Return [x, y] of the center of cell containing provided text 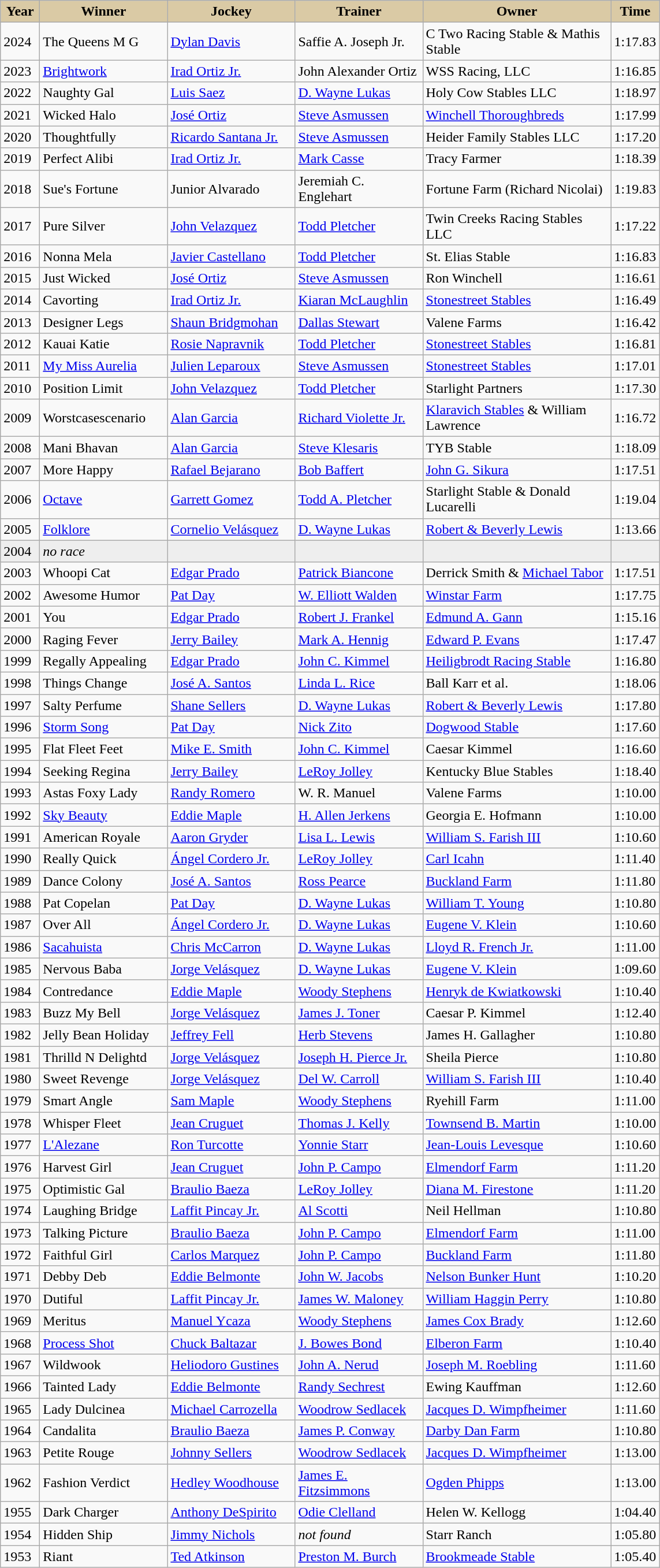
1:17.75 [635, 595]
Fortune Farm (Richard Nicolai) [517, 188]
2011 [20, 366]
Richard Violette Jr. [359, 418]
2013 [20, 322]
Starlight Partners [517, 388]
Dogwood Stable [517, 727]
1996 [20, 727]
WSS Racing, LLC [517, 71]
Ron Winchell [517, 278]
Brightwork [104, 71]
J. Bowes Bond [359, 1343]
Heider Family Stables LLC [517, 137]
2017 [20, 226]
Regally Appealing [104, 661]
1995 [20, 749]
2021 [20, 115]
Really Quick [104, 859]
Sweet Revenge [104, 1079]
1993 [20, 793]
1:17.22 [635, 226]
Jeffrey Fell [231, 1035]
1979 [20, 1101]
Whisper Fleet [104, 1123]
Yonnie Starr [359, 1145]
1953 [20, 1556]
1:12.40 [635, 1013]
1:13.66 [635, 529]
William T. Young [517, 903]
1964 [20, 1431]
Just Wicked [104, 278]
2005 [20, 529]
Michael Carrozella [231, 1409]
Flat Fleet Feet [104, 749]
American Royale [104, 837]
Trainer [359, 12]
Randy Sechrest [359, 1387]
Smart Angle [104, 1101]
1998 [20, 683]
Wildwook [104, 1365]
Jeremiah C. Englehart [359, 188]
Klaravich Stables & William Lawrence [517, 418]
St. Elias Stable [517, 256]
Contredance [104, 991]
Pat Copelan [104, 903]
1980 [20, 1079]
Lloyd R. French Jr. [517, 947]
1:18.40 [635, 771]
Buzz My Bell [104, 1013]
Ewing Kauffman [517, 1387]
2006 [20, 499]
1976 [20, 1167]
Chuck Baltazar [231, 1343]
1:16.85 [635, 71]
Tainted Lady [104, 1387]
More Happy [104, 470]
Petite Rouge [104, 1453]
Cornelio Velásquez [231, 529]
1988 [20, 903]
2008 [20, 448]
2012 [20, 344]
1999 [20, 661]
Nick Zito [359, 727]
Mike E. Smith [231, 749]
John A. Nerud [359, 1365]
Tracy Farmer [517, 159]
Brookmeade Stable [517, 1556]
Position Limit [104, 388]
Sue's Fortune [104, 188]
Thoughtfully [104, 137]
H. Allen Jerkens [359, 815]
Folklore [104, 529]
W. R. Manuel [359, 793]
The Queens M G [104, 42]
1986 [20, 947]
Jockey [231, 12]
Derrick Smith & Michael Tabor [517, 573]
You [104, 617]
Twin Creeks Racing Stables LLC [517, 226]
1:17.30 [635, 388]
Joseph M. Roebling [517, 1365]
Nonna Mela [104, 256]
1:11.40 [635, 859]
1:18.09 [635, 448]
Caesar Kimmel [517, 749]
Joseph H. Pierce Jr. [359, 1057]
Helen W. Kellogg [517, 1513]
Whoopi Cat [104, 573]
2015 [20, 278]
Ted Atkinson [231, 1556]
Patrick Biancone [359, 573]
Odie Clelland [359, 1513]
1:19.04 [635, 499]
no race [104, 551]
1:05.40 [635, 1556]
Edmund A. Gann [517, 617]
1962 [20, 1482]
Preston M. Burch [359, 1556]
2023 [20, 71]
Time [635, 12]
2014 [20, 300]
Anthony DeSpirito [231, 1513]
Jean-Louis Levesque [517, 1145]
Edward P. Evans [517, 639]
Meritus [104, 1321]
Ron Turcotte [231, 1145]
Dance Colony [104, 881]
1971 [20, 1277]
Linda L. Rice [359, 683]
Salty Perfume [104, 705]
1:10.20 [635, 1277]
Jelly Bean Holiday [104, 1035]
Talking Picture [104, 1233]
Naughty Gal [104, 93]
Heliodoro Gustines [231, 1365]
John W. Jacobs [359, 1277]
John G. Sikura [517, 470]
Wicked Halo [104, 115]
Georgia E. Hofmann [517, 815]
Hidden Ship [104, 1534]
1984 [20, 991]
1972 [20, 1255]
Caesar P. Kimmel [517, 1013]
1:17.83 [635, 42]
Randy Romero [231, 793]
1:16.49 [635, 300]
James W. Maloney [359, 1299]
1991 [20, 837]
2009 [20, 418]
Laughing Bridge [104, 1211]
Winstar Farm [517, 595]
James J. Toner [359, 1013]
1983 [20, 1013]
Debby Deb [104, 1277]
1992 [20, 815]
Luis Saez [231, 93]
1:16.42 [635, 322]
Riant [104, 1556]
1:17.99 [635, 115]
Cavorting [104, 300]
Neil Hellman [517, 1211]
1:18.39 [635, 159]
1981 [20, 1057]
Mani Bhavan [104, 448]
1:17.60 [635, 727]
Dutiful [104, 1299]
Herb Stevens [359, 1035]
Rafael Bejarano [231, 470]
Carl Icahn [517, 859]
Garrett Gomez [231, 499]
Raging Fever [104, 639]
1:16.61 [635, 278]
Henryk de Kwiatkowski [517, 991]
Optimistic Gal [104, 1189]
Owner [517, 12]
2022 [20, 93]
Pure Silver [104, 226]
2016 [20, 256]
Astas Foxy Lady [104, 793]
Kauai Katie [104, 344]
2004 [20, 551]
1:15.16 [635, 617]
1955 [20, 1513]
Todd A. Pletcher [359, 499]
Jimmy Nichols [231, 1534]
Winner [104, 12]
Diana M. Firestone [517, 1189]
1974 [20, 1211]
1963 [20, 1453]
Al Scotti [359, 1211]
2010 [20, 388]
1994 [20, 771]
1969 [20, 1321]
1985 [20, 969]
Saffie A. Joseph Jr. [359, 42]
Designer Legs [104, 322]
Starr Ranch [517, 1534]
Thomas J. Kelly [359, 1123]
TYB Stable [517, 448]
Robert J. Frankel [359, 617]
Johnny Sellers [231, 1453]
Dylan Davis [231, 42]
Ogden Phipps [517, 1482]
Awesome Humor [104, 595]
1:16.83 [635, 256]
1965 [20, 1409]
Fashion Verdict [104, 1482]
James P. Conway [359, 1431]
C Two Racing Stable & Mathis Stable [517, 42]
2000 [20, 639]
Thrilld N Delightd [104, 1057]
Aaron Gryder [231, 837]
W. Elliott Walden [359, 595]
1:17.47 [635, 639]
1966 [20, 1387]
Worstcasescenario [104, 418]
Process Shot [104, 1343]
Sacahuista [104, 947]
1:16.72 [635, 418]
Hedley Woodhouse [231, 1482]
1973 [20, 1233]
1:09.60 [635, 969]
2019 [20, 159]
Bob Baffert [359, 470]
Harvest Girl [104, 1167]
Kiaran McLaughlin [359, 300]
1990 [20, 859]
1:16.80 [635, 661]
Seeking Regina [104, 771]
Carlos Marquez [231, 1255]
Townsend B. Martin [517, 1123]
1:19.83 [635, 188]
L'Alezane [104, 1145]
Faithful Girl [104, 1255]
Ross Pearce [359, 881]
1:18.06 [635, 683]
1:04.40 [635, 1513]
Sheila Pierce [517, 1057]
1:05.80 [635, 1534]
1975 [20, 1189]
Sam Maple [231, 1101]
James E. Fitzsimmons [359, 1482]
Lisa L. Lewis [359, 837]
1977 [20, 1145]
Heiligbrodt Racing Stable [517, 661]
1:17.01 [635, 366]
1987 [20, 925]
2018 [20, 188]
Chris McCarron [231, 947]
Del W. Carroll [359, 1079]
My Miss Aurelia [104, 366]
Shaun Bridgmohan [231, 322]
2001 [20, 617]
John Alexander Ortiz [359, 71]
1989 [20, 881]
Javier Castellano [231, 256]
Shane Sellers [231, 705]
Holy Cow Stables LLC [517, 93]
1:16.60 [635, 749]
1968 [20, 1343]
1978 [20, 1123]
1954 [20, 1534]
Elberon Farm [517, 1343]
William Haggin Perry [517, 1299]
Manuel Ycaza [231, 1321]
Over All [104, 925]
Things Change [104, 683]
Nelson Bunker Hunt [517, 1277]
Kentucky Blue Stables [517, 771]
1:17.20 [635, 137]
2020 [20, 137]
Mark Casse [359, 159]
1997 [20, 705]
Sky Beauty [104, 815]
Rosie Napravnik [231, 344]
Ryehill Farm [517, 1101]
2002 [20, 595]
2007 [20, 470]
Perfect Alibi [104, 159]
Ball Karr et al. [517, 683]
Dallas Stewart [359, 322]
1:17.80 [635, 705]
1:16.81 [635, 344]
Nervous Baba [104, 969]
James H. Gallagher [517, 1035]
Julien Leparoux [231, 366]
Steve Klesaris [359, 448]
Darby Dan Farm [517, 1431]
Year [20, 12]
Lady Dulcinea [104, 1409]
Dark Charger [104, 1513]
James Cox Brady [517, 1321]
Winchell Thoroughbreds [517, 115]
Junior Alvarado [231, 188]
Starlight Stable & Donald Lucarelli [517, 499]
Mark A. Hennig [359, 639]
1970 [20, 1299]
Octave [104, 499]
not found [359, 1534]
1:18.97 [635, 93]
2024 [20, 42]
1982 [20, 1035]
1967 [20, 1365]
2003 [20, 573]
Storm Song [104, 727]
Ricardo Santana Jr. [231, 137]
Candalita [104, 1431]
